Extract the (x, y) coordinate from the center of the cell holding the provided text.  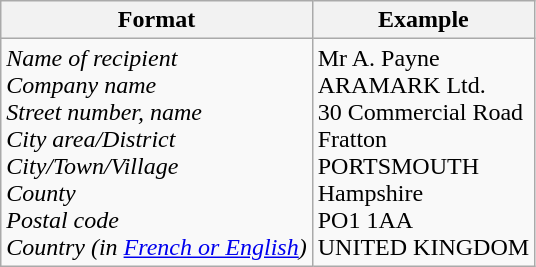
Mr A. Payne ARAMARK Ltd. 30 Commercial Road Fratton PORTSMOUTH Hampshire PO1 1AA UNITED KINGDOM (423, 152)
Name of recipient Company name Street number, name City area/District City/Town/Village County Postal code Country (in French or English) (156, 152)
Format (156, 20)
Example (423, 20)
